Search for the cell housing the specified text and yield its (x, y) center coordinate. 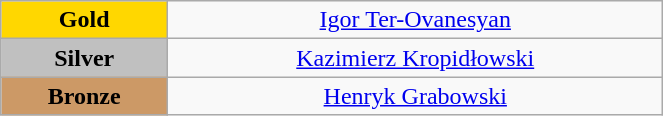
Igor Ter-Ovanesyan (416, 20)
Bronze (84, 96)
Kazimierz Kropidłowski (416, 58)
Silver (84, 58)
Henryk Grabowski (416, 96)
Gold (84, 20)
